Extract the [x, y] coordinate from the center of the cell holding the provided text.  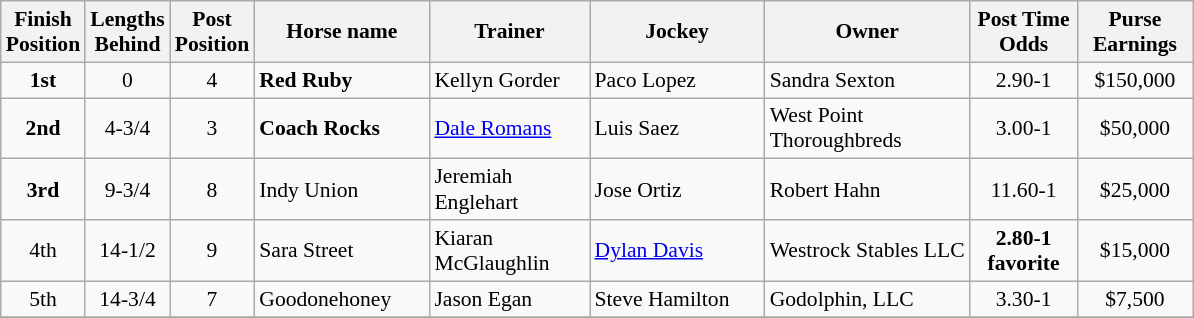
4th [43, 250]
3.30-1 [1024, 299]
4-3/4 [128, 128]
$25,000 [1134, 190]
1st [43, 80]
Luis Saez [678, 128]
Trainer [509, 32]
3 [212, 128]
Owner [868, 32]
Dale Romans [509, 128]
Jose Ortiz [678, 190]
Post Time Odds [1024, 32]
3.00-1 [1024, 128]
Jeremiah Englehart [509, 190]
7 [212, 299]
Purse Earnings [1134, 32]
Horse name [342, 32]
3rd [43, 190]
West Point Thoroughbreds [868, 128]
Robert Hahn [868, 190]
Lengths Behind [128, 32]
14-3/4 [128, 299]
4 [212, 80]
Kiaran McGlaughlin [509, 250]
9 [212, 250]
$7,500 [1134, 299]
$150,000 [1134, 80]
Kellyn Gorder [509, 80]
9-3/4 [128, 190]
14-1/2 [128, 250]
2.90-1 [1024, 80]
Indy Union [342, 190]
Godolphin, LLC [868, 299]
Jockey [678, 32]
Steve Hamilton [678, 299]
Paco Lopez [678, 80]
5th [43, 299]
8 [212, 190]
Goodonehoney [342, 299]
Sara Street [342, 250]
$50,000 [1134, 128]
Dylan Davis [678, 250]
$15,000 [1134, 250]
Red Ruby [342, 80]
Jason Egan [509, 299]
2nd [43, 128]
Coach Rocks [342, 128]
Sandra Sexton [868, 80]
11.60-1 [1024, 190]
2.80-1 favorite [1024, 250]
Finish Position [43, 32]
Post Position [212, 32]
0 [128, 80]
Westrock Stables LLC [868, 250]
